Capture the cell that displays the provided text and extract its [x, y] central coordinate. 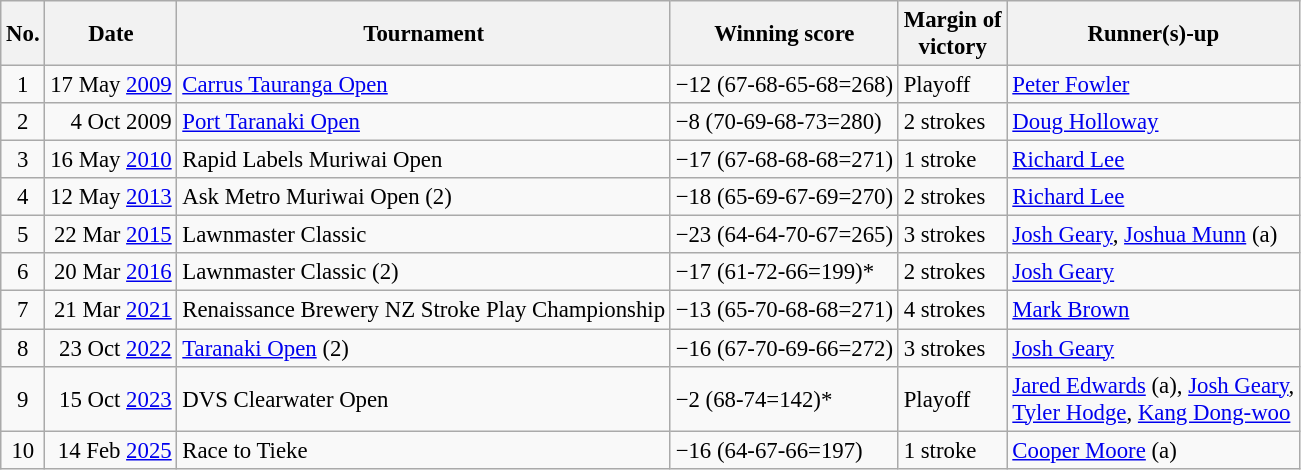
−18 (65-69-67-69=270) [784, 197]
4 [23, 197]
Rapid Labels Muriwai Open [424, 160]
−16 (67-70-69-66=272) [784, 348]
−2 (68-74=142)* [784, 398]
No. [23, 34]
Cooper Moore (a) [1154, 450]
7 [23, 310]
2 [23, 122]
Mark Brown [1154, 310]
Josh Geary, Joshua Munn (a) [1154, 235]
Margin ofvictory [952, 34]
−12 (67-68-65-68=268) [784, 85]
16 May 2010 [111, 160]
20 Mar 2016 [111, 273]
Ask Metro Muriwai Open (2) [424, 197]
−23 (64-64-70-67=265) [784, 235]
22 Mar 2015 [111, 235]
DVS Clearwater Open [424, 398]
14 Feb 2025 [111, 450]
−17 (61-72-66=199)* [784, 273]
Taranaki Open (2) [424, 348]
3 [23, 160]
Winning score [784, 34]
21 Mar 2021 [111, 310]
10 [23, 450]
−8 (70-69-68-73=280) [784, 122]
Tournament [424, 34]
Date [111, 34]
Race to Tieke [424, 450]
9 [23, 398]
Port Taranaki Open [424, 122]
23 Oct 2022 [111, 348]
12 May 2013 [111, 197]
Doug Holloway [1154, 122]
4 Oct 2009 [111, 122]
17 May 2009 [111, 85]
8 [23, 348]
Lawnmaster Classic (2) [424, 273]
5 [23, 235]
Peter Fowler [1154, 85]
1 [23, 85]
−16 (64-67-66=197) [784, 450]
Carrus Tauranga Open [424, 85]
4 strokes [952, 310]
Renaissance Brewery NZ Stroke Play Championship [424, 310]
15 Oct 2023 [111, 398]
Jared Edwards (a), Josh Geary, Tyler Hodge, Kang Dong-woo [1154, 398]
−13 (65-70-68-68=271) [784, 310]
Runner(s)-up [1154, 34]
−17 (67-68-68-68=271) [784, 160]
Lawnmaster Classic [424, 235]
6 [23, 273]
